From the cell containing the given text, extract its center point as [X, Y] coordinate. 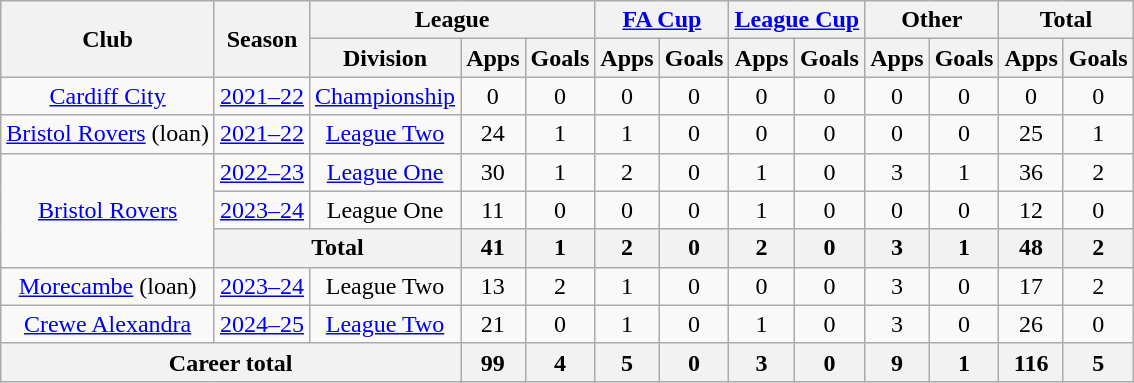
21 [493, 324]
Division [386, 58]
League Cup [797, 20]
17 [1031, 286]
4 [560, 362]
36 [1031, 172]
Career total [231, 362]
26 [1031, 324]
Morecambe (loan) [108, 286]
Bristol Rovers (loan) [108, 134]
30 [493, 172]
25 [1031, 134]
9 [897, 362]
41 [493, 248]
Other [932, 20]
24 [493, 134]
League [452, 20]
Crewe Alexandra [108, 324]
Championship [386, 96]
Season [262, 39]
2024–25 [262, 324]
Cardiff City [108, 96]
99 [493, 362]
48 [1031, 248]
116 [1031, 362]
13 [493, 286]
11 [493, 210]
FA Cup [662, 20]
12 [1031, 210]
2022–23 [262, 172]
Club [108, 39]
Bristol Rovers [108, 210]
